Scan for the cell matching the given text and deliver its (x, y) coordinate at center. 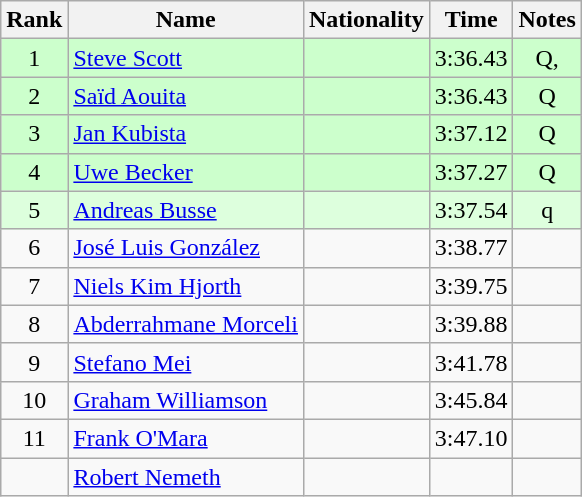
9 (34, 362)
Andreas Busse (186, 210)
3:41.78 (471, 362)
Time (471, 20)
Q, (547, 58)
Name (186, 20)
Abderrahmane Morceli (186, 324)
Saïd Aouita (186, 96)
2 (34, 96)
3:47.10 (471, 438)
10 (34, 400)
Graham Williamson (186, 400)
3:39.88 (471, 324)
3:45.84 (471, 400)
Notes (547, 20)
Frank O'Mara (186, 438)
1 (34, 58)
Jan Kubista (186, 134)
7 (34, 286)
5 (34, 210)
Niels Kim Hjorth (186, 286)
Rank (34, 20)
6 (34, 248)
3:37.27 (471, 172)
11 (34, 438)
Robert Nemeth (186, 477)
8 (34, 324)
Uwe Becker (186, 172)
3 (34, 134)
Stefano Mei (186, 362)
3:37.54 (471, 210)
Nationality (366, 20)
José Luis González (186, 248)
q (547, 210)
3:37.12 (471, 134)
3:39.75 (471, 286)
Steve Scott (186, 58)
4 (34, 172)
3:38.77 (471, 248)
